Find where the given text appears and provide that cell's center as (X, Y) coordinate. 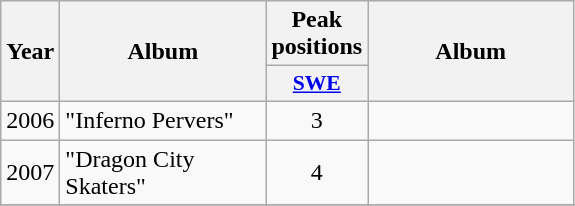
3 (317, 120)
4 (317, 172)
2007 (30, 172)
Peak positions (317, 34)
"Inferno Pervers" (163, 120)
SWE (317, 84)
Year (30, 52)
2006 (30, 120)
"Dragon City Skaters" (163, 172)
